Pinpoint the cell where the given text exists, returning its (X, Y) midpoint coordinate. 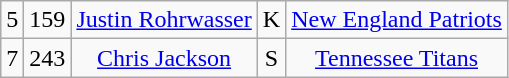
New England Patriots (397, 20)
Tennessee Titans (397, 58)
243 (48, 58)
159 (48, 20)
Justin Rohrwasser (164, 20)
7 (12, 58)
Chris Jackson (164, 58)
5 (12, 20)
S (271, 58)
K (271, 20)
